Provide the [x, y] coordinate of the cell's center where the given text is located.  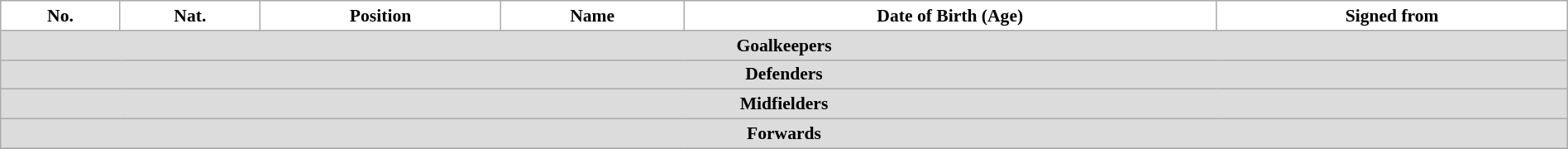
Forwards [784, 134]
Name [592, 16]
Position [380, 16]
Date of Birth (Age) [950, 16]
Goalkeepers [784, 46]
Defenders [784, 74]
Signed from [1392, 16]
No. [60, 16]
Midfielders [784, 104]
Nat. [190, 16]
